Capture the cell that displays the provided text and extract its (X, Y) central coordinate. 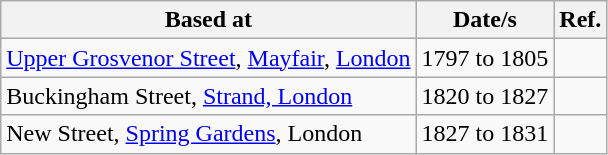
Upper Grosvenor Street, Mayfair, London (208, 58)
Ref. (580, 20)
Date/s (485, 20)
New Street, Spring Gardens, London (208, 134)
Based at (208, 20)
1827 to 1831 (485, 134)
Buckingham Street, Strand, London (208, 96)
1820 to 1827 (485, 96)
1797 to 1805 (485, 58)
